Return (x, y) of the center of cell containing provided text 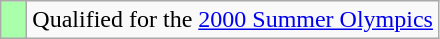
Qualified for the 2000 Summer Olympics (233, 20)
